Extract the (x, y) coordinate from the center of the cell holding the provided text.  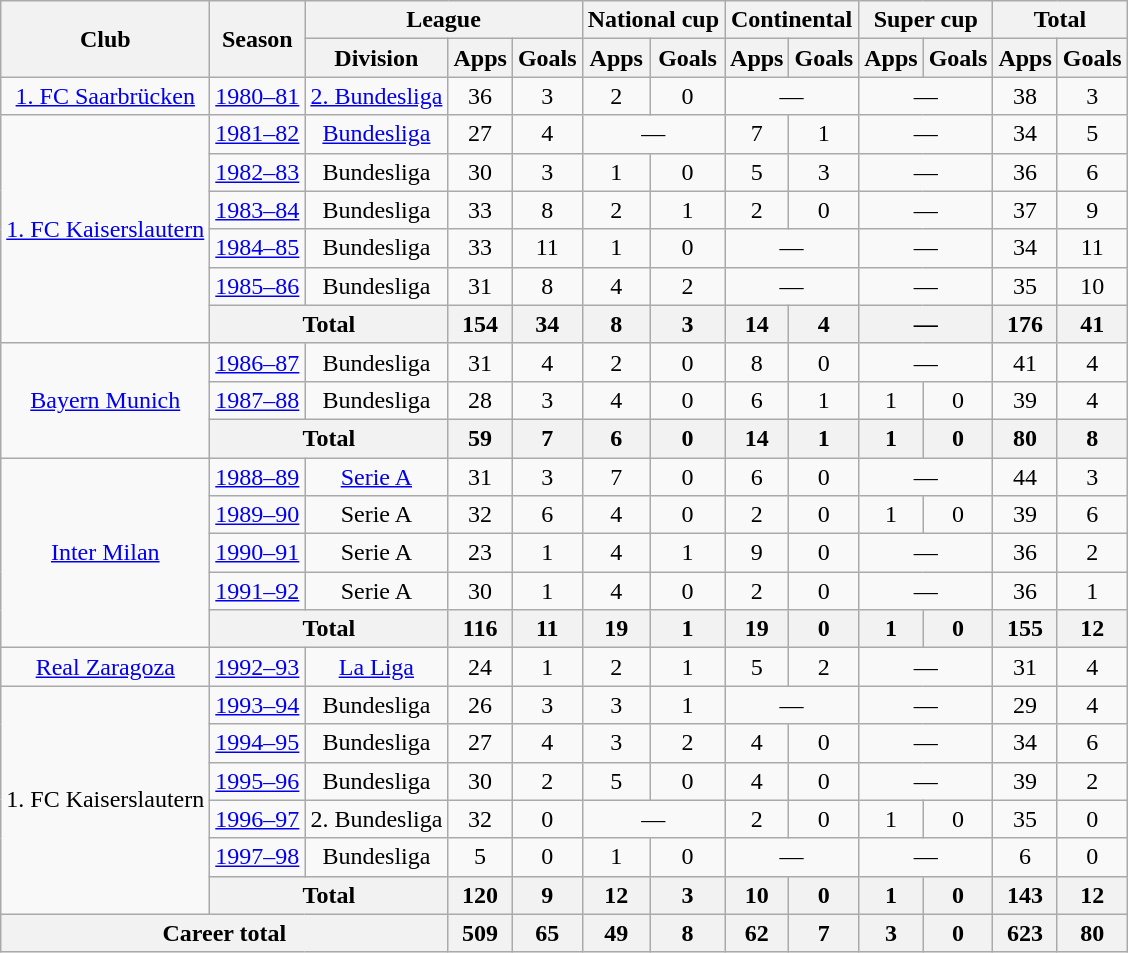
1985–86 (258, 286)
Continental (792, 20)
1988–89 (258, 477)
Real Zaragoza (106, 667)
1995–96 (258, 781)
1981–82 (258, 134)
116 (480, 629)
65 (547, 933)
1996–97 (258, 819)
1982–83 (258, 172)
Club (106, 39)
National cup (653, 20)
1987–88 (258, 400)
143 (1025, 895)
1. FC Saarbrücken (106, 96)
1994–95 (258, 743)
155 (1025, 629)
28 (480, 400)
1989–90 (258, 515)
1997–98 (258, 857)
26 (480, 705)
623 (1025, 933)
Super cup (926, 20)
44 (1025, 477)
La Liga (376, 667)
154 (480, 324)
Career total (224, 933)
1984–85 (258, 248)
24 (480, 667)
League (444, 20)
1990–91 (258, 553)
Bayern Munich (106, 400)
1992–93 (258, 667)
59 (480, 438)
23 (480, 553)
1983–84 (258, 210)
509 (480, 933)
38 (1025, 96)
176 (1025, 324)
62 (757, 933)
Season (258, 39)
29 (1025, 705)
37 (1025, 210)
1991–92 (258, 591)
1986–87 (258, 362)
1980–81 (258, 96)
Inter Milan (106, 553)
49 (616, 933)
120 (480, 895)
1993–94 (258, 705)
Division (376, 58)
